Extract the [X, Y] coordinate from the center of the cell holding the provided text.  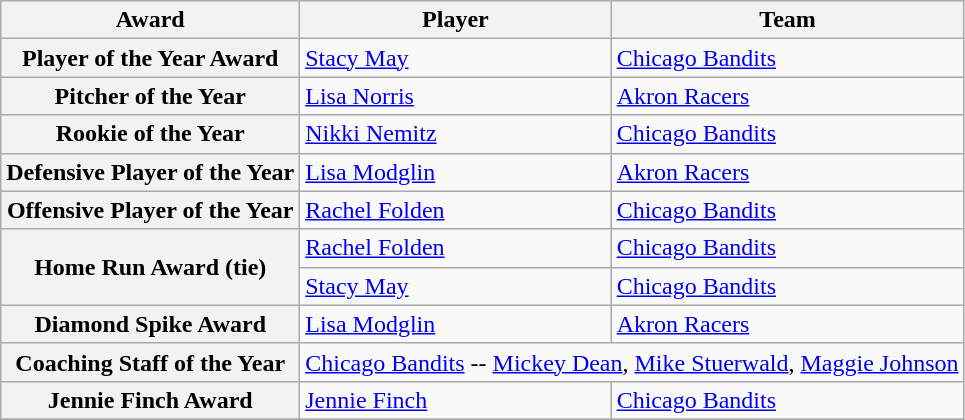
Nikki Nemitz [456, 134]
Offensive Player of the Year [150, 210]
Home Run Award (tie) [150, 267]
Defensive Player of the Year [150, 172]
Player [456, 20]
Award [150, 20]
Diamond Spike Award [150, 324]
Coaching Staff of the Year [150, 362]
Jennie Finch [456, 400]
Team [788, 20]
Pitcher of the Year [150, 96]
Chicago Bandits -- Mickey Dean, Mike Stuerwald, Maggie Johnson [632, 362]
Jennie Finch Award [150, 400]
Rookie of the Year [150, 134]
Lisa Norris [456, 96]
Player of the Year Award [150, 58]
